Locate the cell with the specified text and output its (x, y) center coordinate. 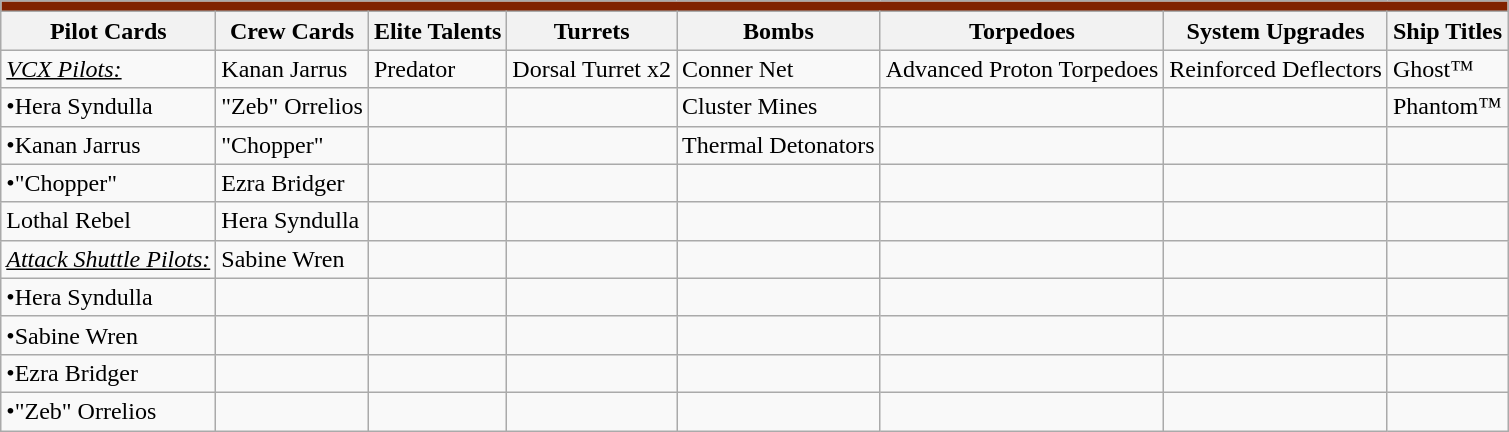
Bombs (779, 31)
Conner Net (779, 69)
Attack Shuttle Pilots: (108, 259)
Ghost™ (1447, 69)
Reinforced Deflectors (1276, 69)
Sabine Wren (292, 259)
Kanan Jarrus (292, 69)
Pilot Cards (108, 31)
Torpedoes (1022, 31)
•Kanan Jarrus (108, 145)
"Zeb" Orrelios (292, 107)
Ship Titles (1447, 31)
Dorsal Turret x2 (592, 69)
"Chopper" (292, 145)
Lothal Rebel (108, 221)
•Sabine Wren (108, 335)
Elite Talents (437, 31)
•"Zeb" Orrelios (108, 411)
Crew Cards (292, 31)
Advanced Proton Torpedoes (1022, 69)
Phantom™ (1447, 107)
System Upgrades (1276, 31)
Ezra Bridger (292, 183)
•Ezra Bridger (108, 373)
Predator (437, 69)
Cluster Mines (779, 107)
VCX Pilots: (108, 69)
Turrets (592, 31)
•"Chopper" (108, 183)
Thermal Detonators (779, 145)
Hera Syndulla (292, 221)
